Extract the [X, Y] coordinate from the center of the cell holding the provided text.  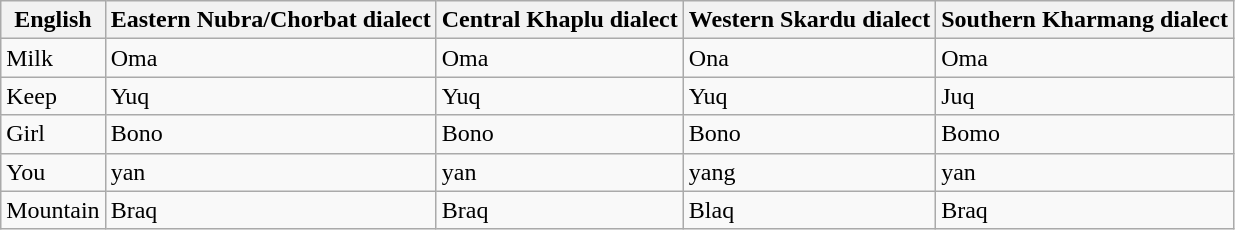
Ona [809, 58]
Keep [53, 96]
English [53, 20]
You [53, 172]
Mountain [53, 210]
Girl [53, 134]
Central Khaplu dialect [560, 20]
Blaq [809, 210]
Juq [1085, 96]
Bomo [1085, 134]
Southern Kharmang dialect [1085, 20]
yang [809, 172]
Milk [53, 58]
Eastern Nubra/Chorbat dialect [270, 20]
Western Skardu dialect [809, 20]
